Provide the (X, Y) coordinate of the cell's center where the given text is located.  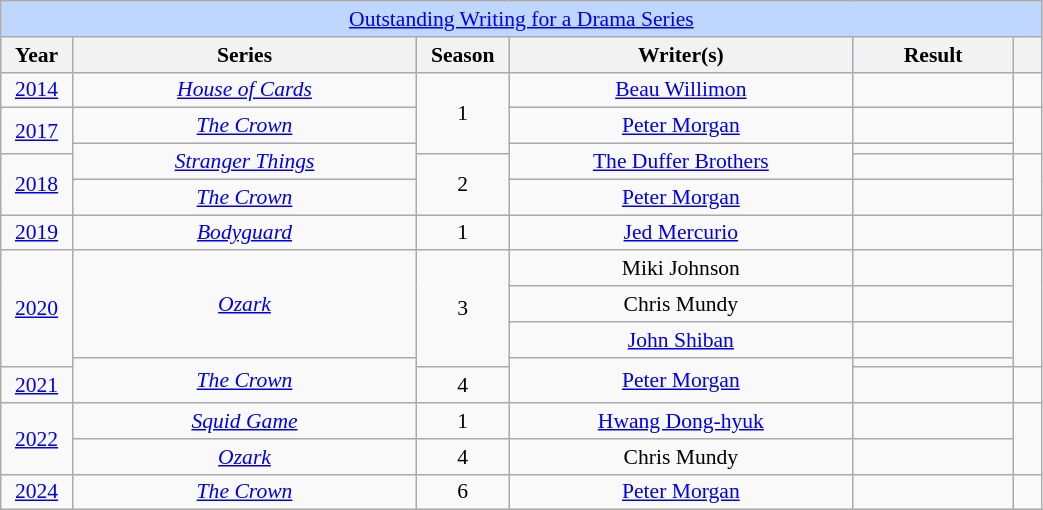
Miki Johnson (681, 269)
2022 (37, 438)
Beau Willimon (681, 90)
John Shiban (681, 340)
Year (37, 55)
Season (463, 55)
Stranger Things (244, 162)
2021 (37, 386)
Hwang Dong-hyuk (681, 421)
Result (933, 55)
House of Cards (244, 90)
2018 (37, 184)
2024 (37, 492)
2 (463, 184)
6 (463, 492)
Writer(s) (681, 55)
2014 (37, 90)
3 (463, 310)
The Duffer Brothers (681, 162)
Squid Game (244, 421)
2020 (37, 310)
2017 (37, 131)
Bodyguard (244, 233)
Jed Mercurio (681, 233)
Series (244, 55)
2019 (37, 233)
Outstanding Writing for a Drama Series (522, 19)
